Detect which cell encompasses the target text, then output its (x, y) center coordinate. 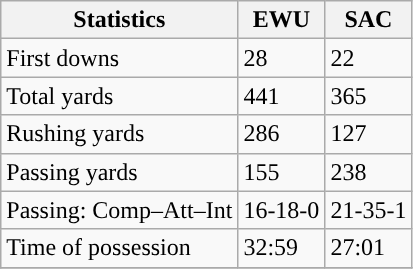
Total yards (120, 96)
365 (368, 96)
EWU (282, 20)
21-35-1 (368, 210)
Statistics (120, 20)
27:01 (368, 248)
22 (368, 58)
Passing: Comp–Att–Int (120, 210)
127 (368, 134)
First downs (120, 58)
155 (282, 172)
28 (282, 58)
238 (368, 172)
16-18-0 (282, 210)
286 (282, 134)
Rushing yards (120, 134)
Time of possession (120, 248)
Passing yards (120, 172)
441 (282, 96)
32:59 (282, 248)
SAC (368, 20)
